Determine the [X, Y] coordinate at the center of the cell enclosing the given text.  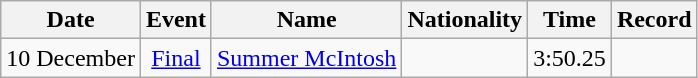
Nationality [465, 20]
Record [654, 20]
Time [570, 20]
3:50.25 [570, 58]
Date [71, 20]
10 December [71, 58]
Summer McIntosh [306, 58]
Name [306, 20]
Event [176, 20]
Final [176, 58]
